Provide the [X, Y] coordinate of the cell's center where the given text is located.  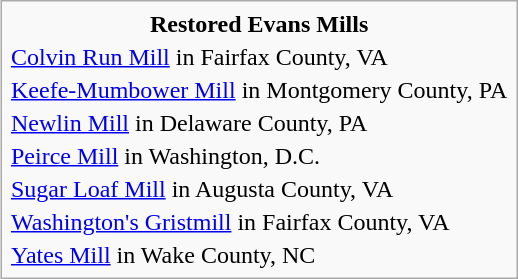
Keefe-Mumbower Mill in Montgomery County, PA [260, 90]
Colvin Run Mill in Fairfax County, VA [260, 57]
Peirce Mill in Washington, D.C. [260, 156]
Newlin Mill in Delaware County, PA [260, 123]
Sugar Loaf Mill in Augusta County, VA [260, 189]
Yates Mill in Wake County, NC [260, 255]
Restored Evans Mills [260, 24]
Washington's Gristmill in Fairfax County, VA [260, 222]
